Return the [X, Y] coordinate for the center point of the cell that contains the specified text.  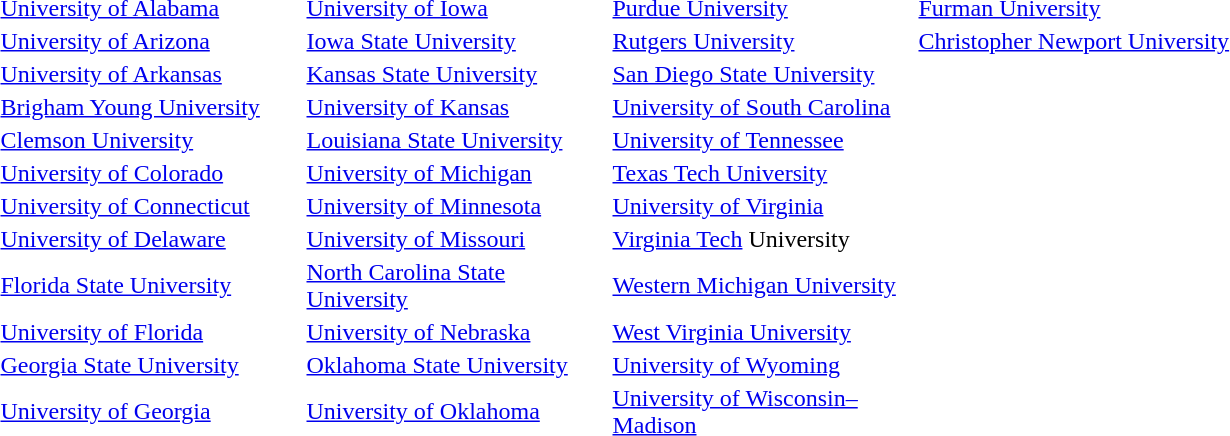
University of Kansas [456, 107]
University of Michigan [456, 173]
University of Wyoming [762, 365]
University of Tennessee [762, 140]
University of Virginia [762, 206]
Kansas State University [456, 74]
Rutgers University [762, 41]
Texas Tech University [762, 173]
University of Minnesota [456, 206]
San Diego State University [762, 74]
Western Michigan University [762, 286]
North Carolina State University [456, 286]
University of Nebraska [456, 332]
University of South Carolina [762, 107]
West Virginia University [762, 332]
Louisiana State University [456, 140]
Virginia Tech University [762, 239]
Oklahoma State University [456, 365]
Iowa State University [456, 41]
University of Missouri [456, 239]
